Provide the (x, y) coordinate of the cell's center where the given text is located.  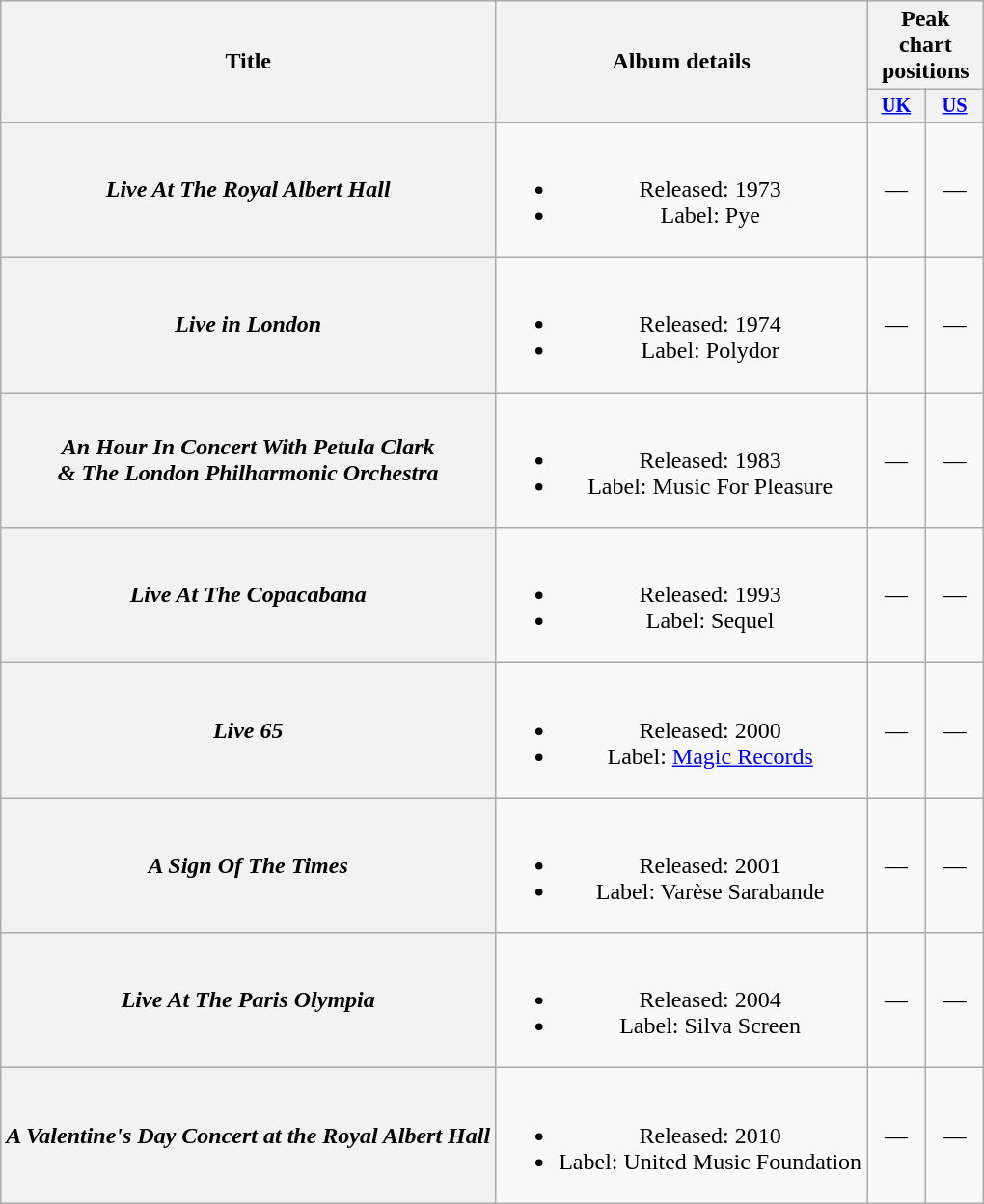
Released: 2001 Label: Varèse Sarabande (681, 865)
A Valentine's Day Concert at the Royal Albert Hall (249, 1136)
A Sign Of The Times (249, 865)
Live in London (249, 325)
Released: 2004 Label: Silva Screen (681, 1000)
Title (249, 62)
Live 65 (249, 730)
Released: 1983 Label: Music For Pleasure (681, 460)
An Hour In Concert With Petula Clark& The London Philharmonic Orchestra (249, 460)
Album details (681, 62)
UK (897, 106)
Released: 2010 Label: United Music Foundation (681, 1136)
Released: 1973 Label: Pye (681, 189)
US (955, 106)
Released: 1974 Label: Polydor (681, 325)
Peak chart positions (926, 45)
Live At The Copacabana (249, 595)
Live At The Paris Olympia (249, 1000)
Released: 2000 Label: Magic Records (681, 730)
Released: 1993 Label: Sequel (681, 595)
Live At The Royal Albert Hall (249, 189)
